Find where the given text appears and provide that cell's center as (X, Y) coordinate. 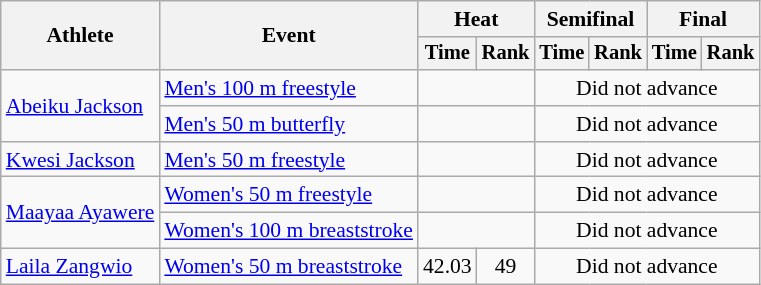
Athlete (80, 36)
Men's 50 m freestyle (288, 160)
Final (703, 19)
Men's 100 m freestyle (288, 88)
Women's 50 m freestyle (288, 195)
Kwesi Jackson (80, 160)
42.03 (448, 267)
Women's 100 m breaststroke (288, 231)
Laila Zangwio (80, 267)
Maayaa Ayawere (80, 212)
Men's 50 m butterfly (288, 124)
Event (288, 36)
Heat (476, 19)
Semifinal (590, 19)
Women's 50 m breaststroke (288, 267)
Abeiku Jackson (80, 106)
49 (506, 267)
